Scan for the cell matching the given text and deliver its [x, y] coordinate at center. 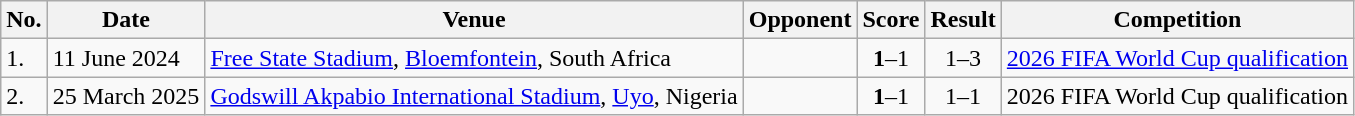
Score [891, 20]
Date [126, 20]
Venue [474, 20]
11 June 2024 [126, 58]
No. [24, 20]
Opponent [800, 20]
2. [24, 96]
25 March 2025 [126, 96]
1. [24, 58]
Godswill Akpabio International Stadium, Uyo, Nigeria [474, 96]
Competition [1177, 20]
Result [963, 20]
Free State Stadium, Bloemfontein, South Africa [474, 58]
1–3 [963, 58]
